Return the [x, y] coordinate for the center point of the cell that contains the specified text.  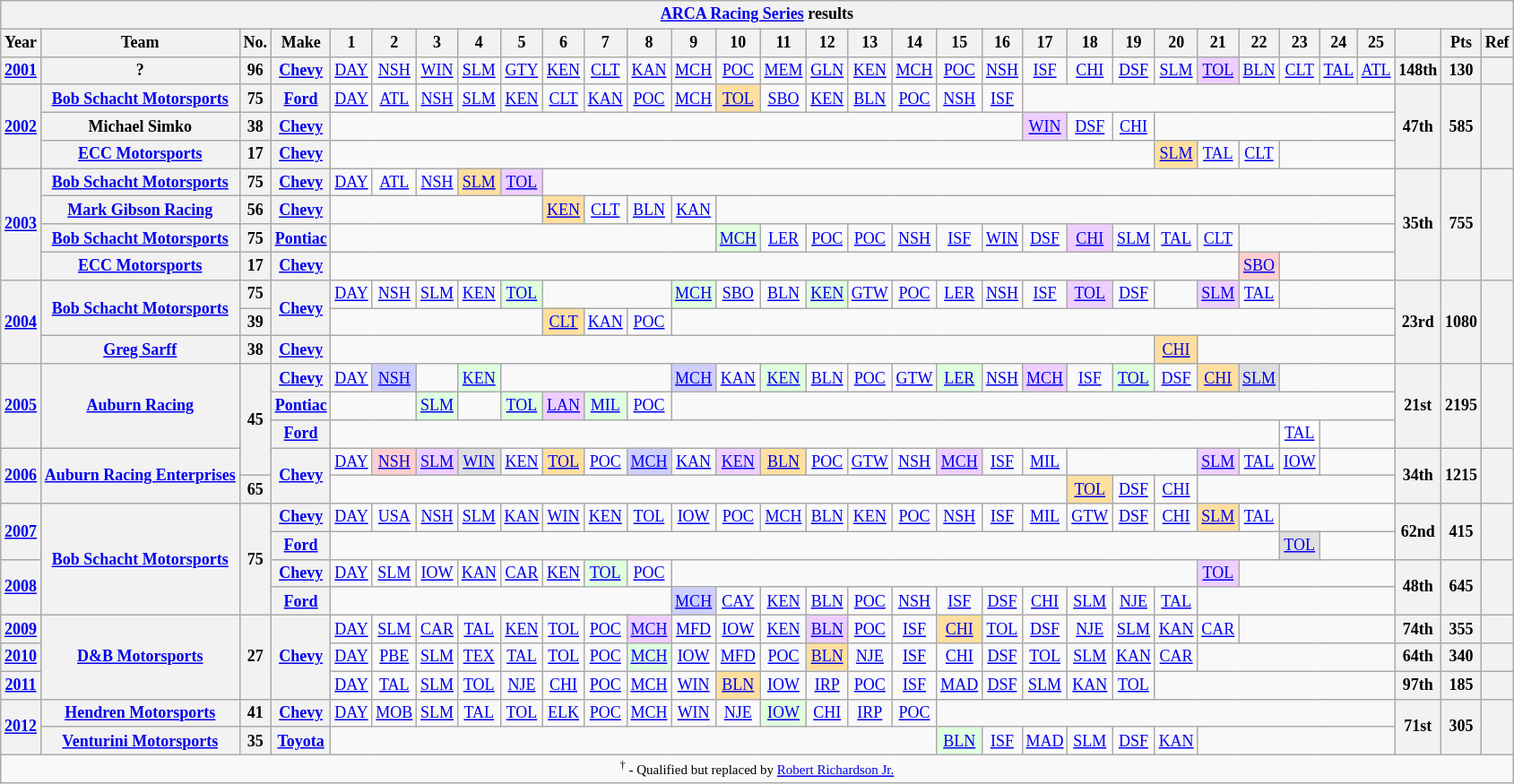
62nd [1418, 531]
185 [1461, 685]
21 [1218, 43]
12 [827, 43]
Ref [1497, 43]
MEM [783, 70]
22 [1259, 43]
56 [255, 210]
TEX [479, 658]
415 [1461, 531]
47th [1418, 126]
Pts [1461, 43]
2008 [22, 587]
15 [959, 43]
41 [255, 713]
10 [738, 43]
2 [394, 43]
5 [522, 43]
2002 [22, 126]
97th [1418, 685]
ARCA Racing Series results [757, 14]
Auburn Racing Enterprises [140, 476]
2012 [22, 727]
14 [914, 43]
D&B Motorsports [140, 658]
1 [351, 43]
LAN [564, 405]
8 [649, 43]
23 [1300, 43]
? [140, 70]
GTY [522, 70]
2005 [22, 406]
755 [1461, 224]
Hendren Motorsports [140, 713]
7 [605, 43]
4 [479, 43]
GLN [827, 70]
Year [22, 43]
11 [783, 43]
Venturini Motorsports [140, 740]
Team [140, 43]
13 [870, 43]
35 [255, 740]
19 [1134, 43]
130 [1461, 70]
21st [1418, 406]
585 [1461, 126]
Mark Gibson Racing [140, 210]
148th [1418, 70]
35th [1418, 224]
Auburn Racing [140, 406]
65 [255, 489]
71st [1418, 727]
34th [1418, 476]
340 [1461, 658]
2007 [22, 531]
48th [1418, 587]
2009 [22, 629]
2011 [22, 685]
355 [1461, 629]
Make [301, 43]
16 [1002, 43]
18 [1090, 43]
† - Qualified but replaced by Robert Richardson Jr. [757, 769]
2010 [22, 658]
305 [1461, 727]
CAY [738, 600]
2004 [22, 322]
USA [394, 518]
1215 [1461, 476]
3 [437, 43]
23rd [1418, 322]
645 [1461, 587]
1080 [1461, 322]
27 [255, 658]
64th [1418, 658]
MOB [394, 713]
39 [255, 323]
6 [564, 43]
45 [255, 419]
24 [1338, 43]
9 [694, 43]
25 [1376, 43]
Greg Sarff [140, 349]
Michael Simko [140, 125]
2195 [1461, 406]
74th [1418, 629]
Toyota [301, 740]
PBE [394, 658]
2006 [22, 476]
2001 [22, 70]
96 [255, 70]
ELK [564, 713]
2003 [22, 224]
20 [1176, 43]
No. [255, 43]
